From the cell containing the given text, extract its center point as [X, Y] coordinate. 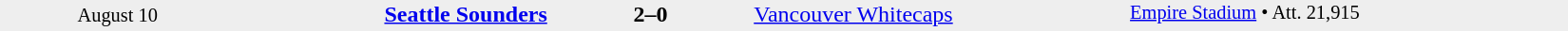
August 10 [118, 15]
2–0 [650, 14]
Seattle Sounders [392, 14]
Empire Stadium • Att. 21,915 [1348, 15]
Vancouver Whitecaps [941, 14]
